Determine the (x, y) coordinate at the center of the cell enclosing the given text.  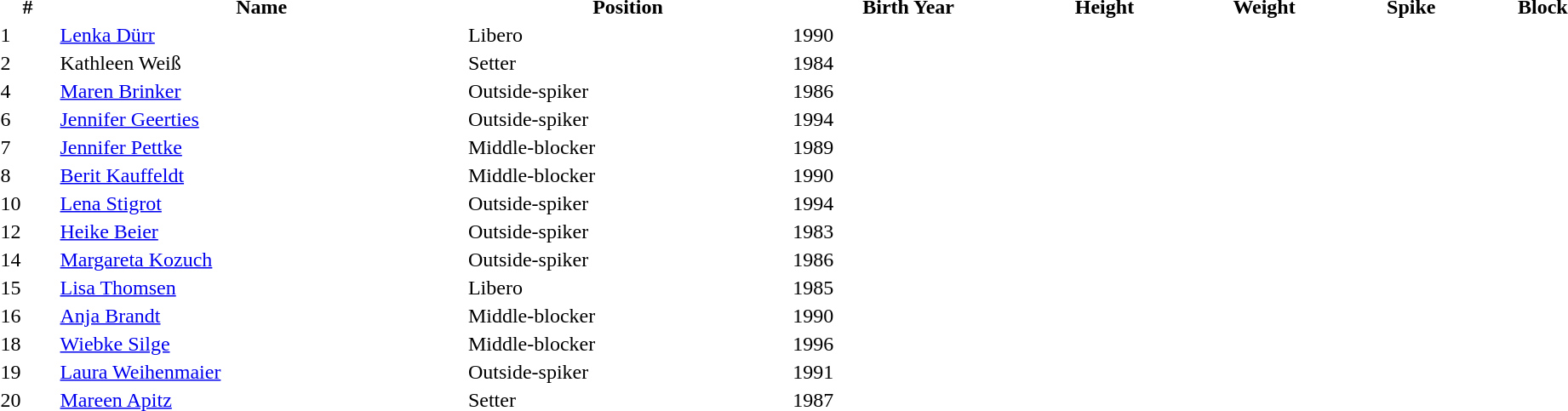
Maren Brinker (261, 91)
1996 (909, 344)
Berit Kauffeldt (261, 175)
Wiebke Silge (261, 344)
Setter (627, 63)
1991 (909, 372)
Heike Beier (261, 231)
1983 (909, 231)
1989 (909, 147)
Anja Brandt (261, 316)
Kathleen Weiß (261, 63)
Jennifer Geerties (261, 119)
1985 (909, 288)
1984 (909, 63)
Margareta Kozuch (261, 260)
Lenka Dürr (261, 35)
Lisa Thomsen (261, 288)
Jennifer Pettke (261, 147)
Lena Stigrot (261, 203)
Laura Weihenmaier (261, 372)
